Scan for the cell matching the given text and deliver its [x, y] coordinate at center. 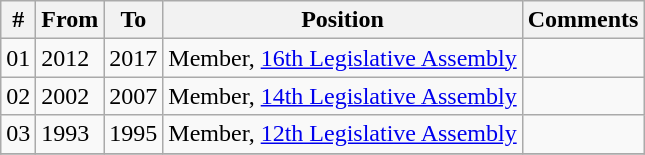
2002 [70, 96]
1993 [70, 134]
Position [342, 20]
2017 [134, 58]
01 [18, 58]
From [70, 20]
2012 [70, 58]
Comments [583, 20]
03 [18, 134]
To [134, 20]
Member, 16th Legislative Assembly [342, 58]
Member, 14th Legislative Assembly [342, 96]
02 [18, 96]
2007 [134, 96]
Member, 12th Legislative Assembly [342, 134]
# [18, 20]
1995 [134, 134]
